Pinpoint the cell where the given text exists, returning its (X, Y) midpoint coordinate. 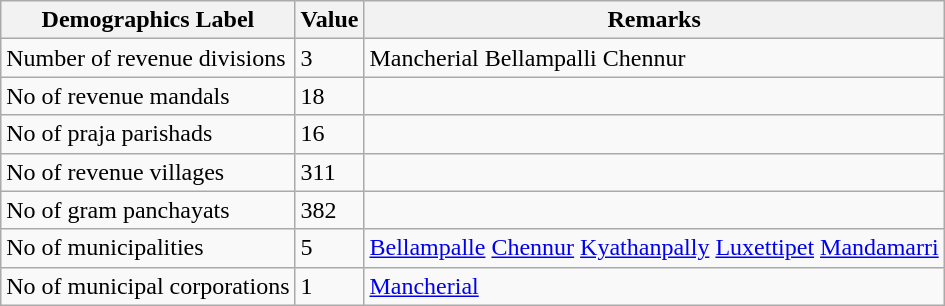
Number of revenue divisions (148, 58)
Value (330, 20)
Demographics Label (148, 20)
Bellampalle Chennur Kyathanpally Luxettipet Mandamarri (654, 248)
Remarks (654, 20)
No of municipal corporations (148, 286)
16 (330, 134)
1 (330, 286)
18 (330, 96)
Mancherial Bellampalli Chennur (654, 58)
5 (330, 248)
No of revenue mandals (148, 96)
311 (330, 172)
No of municipalities (148, 248)
382 (330, 210)
No of revenue villages (148, 172)
Mancherial (654, 286)
No of gram panchayats (148, 210)
No of praja parishads (148, 134)
3 (330, 58)
